Locate the cell with the specified text and output its [x, y] center coordinate. 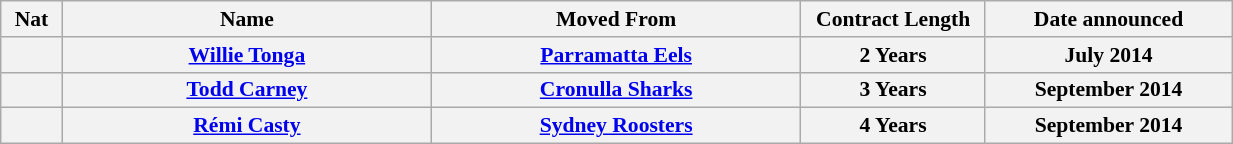
Rémi Casty [246, 126]
4 Years [894, 126]
Name [246, 19]
Sydney Roosters [616, 126]
Contract Length [894, 19]
Nat [32, 19]
Parramatta Eels [616, 55]
3 Years [894, 90]
Moved From [616, 19]
Todd Carney [246, 90]
2 Years [894, 55]
July 2014 [1108, 55]
Cronulla Sharks [616, 90]
Date announced [1108, 19]
Willie Tonga [246, 55]
